For the text-containing cell, return its midpoint in [X, Y] coordinate format. 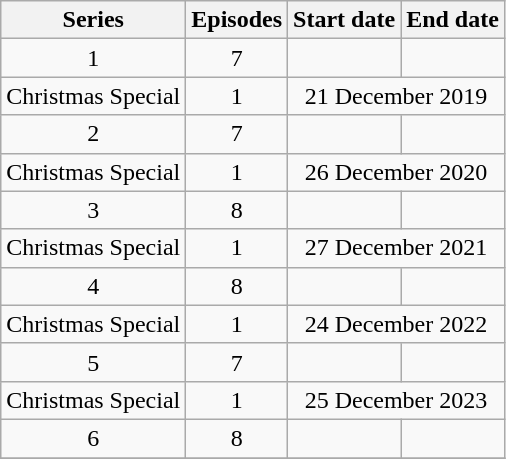
21 December 2019 [396, 96]
2 [94, 134]
5 [94, 362]
24 December 2022 [396, 324]
6 [94, 438]
4 [94, 286]
3 [94, 210]
Series [94, 20]
Episodes [237, 20]
Start date [344, 20]
27 December 2021 [396, 248]
25 December 2023 [396, 400]
26 December 2020 [396, 172]
End date [453, 20]
